Search for the cell housing the specified text and yield its [x, y] center coordinate. 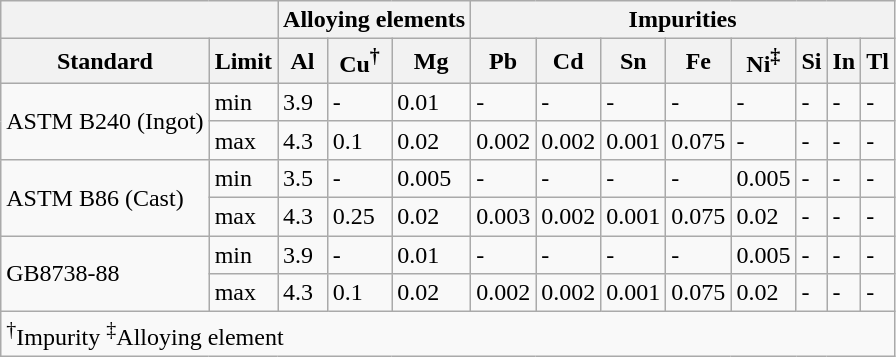
Sn [634, 62]
Ni‡ [764, 62]
Cu† [359, 62]
Standard [105, 62]
Al [303, 62]
ASTM B86 (Cast) [105, 197]
3.5 [303, 178]
ASTM B240 (Ingot) [105, 121]
Pb [504, 62]
Alloying elements [374, 20]
Impurities [683, 20]
Fe [698, 62]
†Impurity ‡Alloying element [448, 334]
Si [812, 62]
Cd [568, 62]
0.003 [504, 217]
GB8738-88 [105, 274]
0.25 [359, 217]
In [844, 62]
Limit [243, 62]
Tl [878, 62]
Mg [432, 62]
